Capture the cell that displays the provided text and extract its (X, Y) central coordinate. 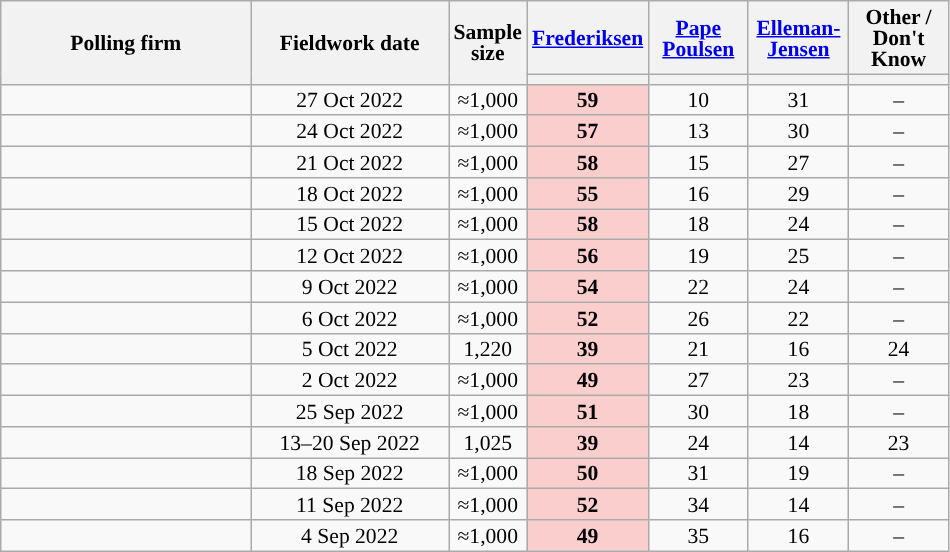
1,220 (487, 348)
18 Sep 2022 (350, 474)
Pape Poulsen (698, 38)
34 (698, 504)
9 Oct 2022 (350, 286)
29 (798, 194)
Other / Don't Know (898, 38)
Elleman-Jensen (798, 38)
24 Oct 2022 (350, 132)
4 Sep 2022 (350, 536)
12 Oct 2022 (350, 256)
35 (698, 536)
27 Oct 2022 (350, 100)
6 Oct 2022 (350, 318)
15 (698, 162)
Samplesize (487, 42)
15 Oct 2022 (350, 224)
57 (588, 132)
25 Sep 2022 (350, 412)
13 (698, 132)
26 (698, 318)
18 Oct 2022 (350, 194)
59 (588, 100)
21 (698, 348)
56 (588, 256)
13–20 Sep 2022 (350, 442)
1,025 (487, 442)
55 (588, 194)
Frederiksen (588, 38)
50 (588, 474)
Polling firm (126, 42)
51 (588, 412)
5 Oct 2022 (350, 348)
25 (798, 256)
10 (698, 100)
21 Oct 2022 (350, 162)
54 (588, 286)
2 Oct 2022 (350, 380)
11 Sep 2022 (350, 504)
Fieldwork date (350, 42)
